Return [X, Y] of the center of cell containing provided text 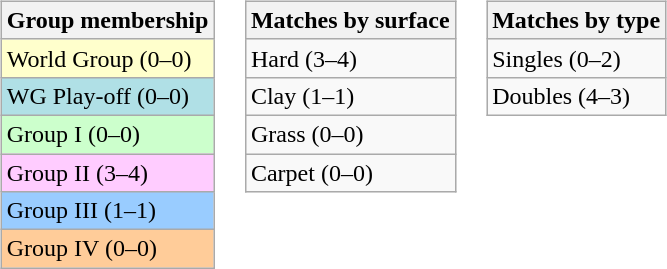
WG Play-off (0–0) [108, 96]
World Group (0–0) [108, 58]
Group IV (0–0) [108, 249]
Matches by surface [350, 20]
Doubles (4–3) [576, 96]
Group I (0–0) [108, 134]
Group II (3–4) [108, 173]
Group membership [108, 20]
Clay (1–1) [350, 96]
Grass (0–0) [350, 134]
Singles (0–2) [576, 58]
Group III (1–1) [108, 211]
Matches by type [576, 20]
Carpet (0–0) [350, 173]
Hard (3–4) [350, 58]
